Determine the (x, y) coordinate at the center of the cell enclosing the given text.  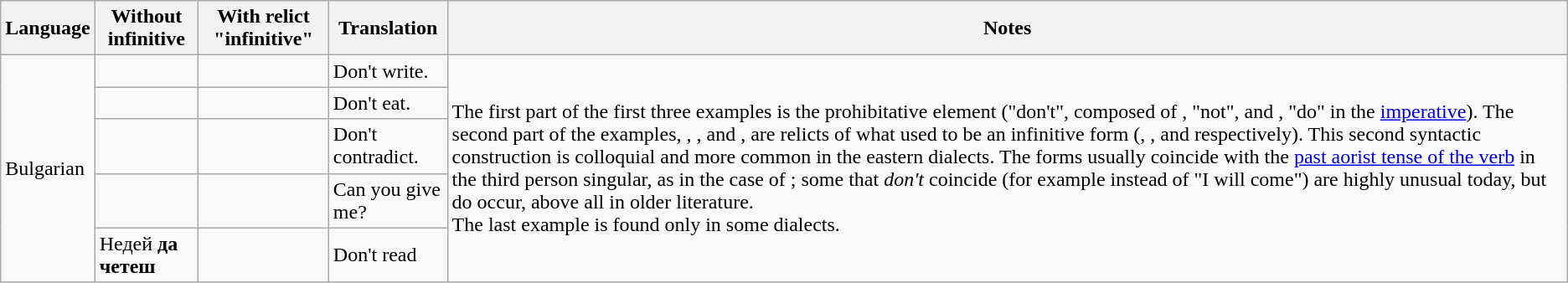
Without infinitive (146, 28)
Bulgarian (48, 169)
Language (48, 28)
Недей да четеш (146, 255)
Notes (1007, 28)
Don't write. (388, 71)
With relict "infinitive" (264, 28)
Don't contradict. (388, 146)
Don't eat. (388, 103)
Can you give me? (388, 201)
Don't read (388, 255)
Translation (388, 28)
